Find where the given text appears and provide that cell's center as (x, y) coordinate. 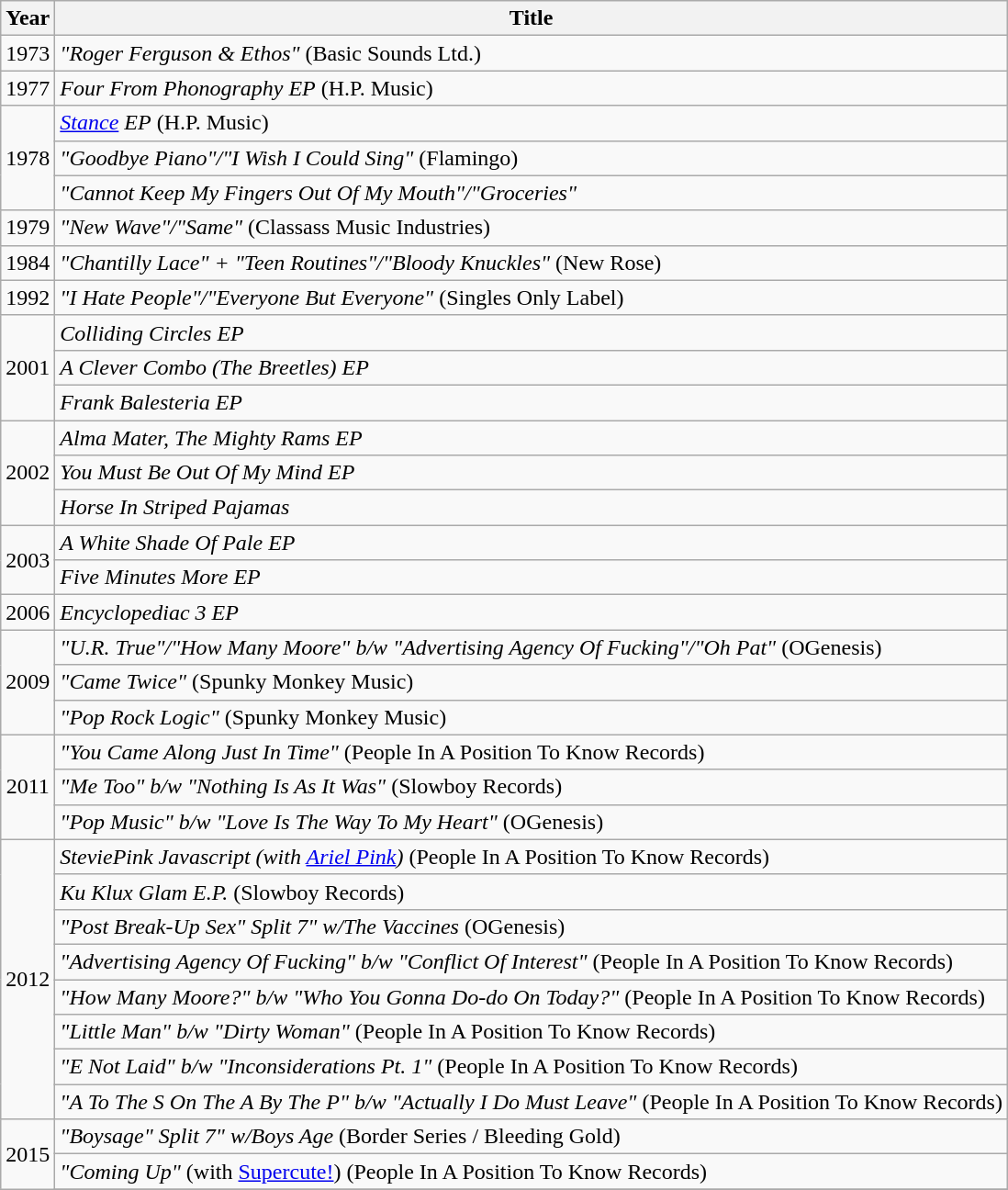
"Me Too" b/w "Nothing Is As It Was" (Slowboy Records) (532, 787)
2011 (28, 787)
SteviePink Javascript (with Ariel Pink) (People In A Position To Know Records) (532, 857)
2002 (28, 473)
2012 (28, 979)
Ku Klux Glam E.P. (Slowboy Records) (532, 892)
Alma Mater, The Mighty Rams EP (532, 438)
"Little Man" b/w "Dirty Woman" (People In A Position To Know Records) (532, 1032)
Stance EP (H.P. Music) (532, 123)
"I Hate People"/"Everyone But Everyone" (Singles Only Label) (532, 297)
2003 (28, 560)
1977 (28, 88)
"Chantilly Lace" + "Teen Routines"/"Bloody Knuckles" (New Rose) (532, 263)
Encyclopediac 3 EP (532, 612)
"Goodbye Piano"/"I Wish I Could Sing" (Flamingo) (532, 158)
"New Wave"/"Same" (Classass Music Industries) (532, 228)
A White Shade Of Pale EP (532, 543)
"Boysage" Split 7" w/Boys Age (Border Series / Bleeding Gold) (532, 1137)
Horse In Striped Pajamas (532, 508)
2009 (28, 682)
Colliding Circles EP (532, 332)
1973 (28, 53)
"Post Break-Up Sex" Split 7" w/The Vaccines (OGenesis) (532, 926)
"U.R. True"/"How Many Moore" b/w "Advertising Agency Of Fucking"/"Oh Pat" (OGenesis) (532, 647)
"Cannot Keep My Fingers Out Of My Mouth"/"Groceries" (532, 193)
Frank Balesteria EP (532, 402)
2001 (28, 367)
A Clever Combo (The Breetles) EP (532, 367)
2006 (28, 612)
"E Not Laid" b/w "Inconsiderations Pt. 1" (People In A Position To Know Records) (532, 1067)
Year (28, 18)
"Roger Ferguson & Ethos" (Basic Sounds Ltd.) (532, 53)
"Came Twice" (Spunky Monkey Music) (532, 682)
Four From Phonography EP (H.P. Music) (532, 88)
"You Came Along Just In Time" (People In A Position To Know Records) (532, 752)
1979 (28, 228)
You Must Be Out Of My Mind EP (532, 473)
"Coming Up" (with Supercute!) (People In A Position To Know Records) (532, 1172)
Title (532, 18)
Five Minutes More EP (532, 578)
"Pop Music" b/w "Love Is The Way To My Heart" (OGenesis) (532, 822)
1984 (28, 263)
"Advertising Agency Of Fucking" b/w "Conflict Of Interest" (People In A Position To Know Records) (532, 961)
1978 (28, 158)
"Pop Rock Logic" (Spunky Monkey Music) (532, 717)
"How Many Moore?" b/w "Who You Gonna Do-do On Today?" (People In A Position To Know Records) (532, 996)
1992 (28, 297)
2015 (28, 1154)
"A To The S On The A By The P" b/w "Actually I Do Must Leave" (People In A Position To Know Records) (532, 1102)
